Locate the cell with the specified text and output its [X, Y] center coordinate. 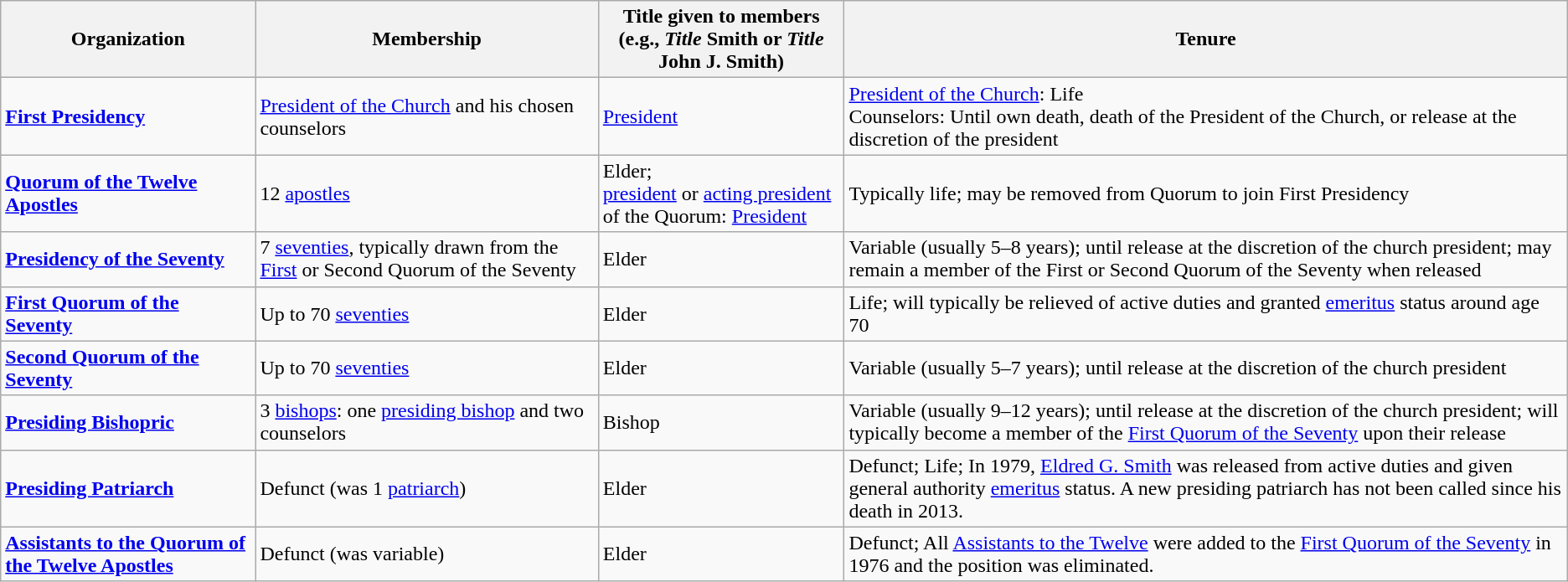
President [721, 116]
Title given to members(e.g., Title Smith or Title John J. Smith) [721, 39]
Bishop [721, 422]
Presidency of the Seventy [128, 260]
12 apostles [427, 193]
Assistants to the Quorum of the Twelve Apostles [128, 554]
Presiding Bishopric [128, 422]
President of the Church and his chosen counselors [427, 116]
First Quorum of the Seventy [128, 313]
Typically life; may be removed from Quorum to join First Presidency [1206, 193]
Life; will typically be relieved of active duties and granted emeritus status around age 70 [1206, 313]
Organization [128, 39]
Elder;president or acting president of the Quorum: President [721, 193]
Variable (usually 5–7 years); until release at the discretion of the church president [1206, 368]
Second Quorum of the Seventy [128, 368]
Presiding Patriarch [128, 488]
Membership [427, 39]
Tenure [1206, 39]
First Presidency [128, 116]
Quorum of the Twelve Apostles [128, 193]
President of the Church: LifeCounselors: Until own death, death of the President of the Church, or release at the discretion of the president [1206, 116]
Defunct (was 1 patriarch) [427, 488]
3 bishops: one presiding bishop and two counselors [427, 422]
Defunct; All Assistants to the Twelve were added to the First Quorum of the Seventy in 1976 and the position was eliminated. [1206, 554]
Defunct (was variable) [427, 554]
7 seventies, typically drawn from the First or Second Quorum of the Seventy [427, 260]
